Return [X, Y] of the center of cell containing provided text 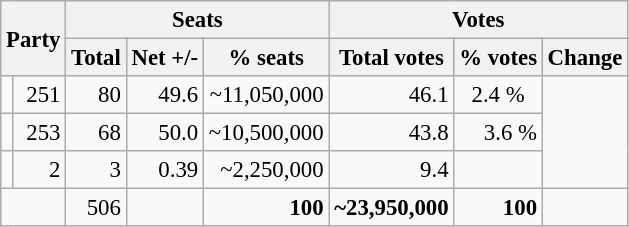
% votes [498, 58]
46.1 [392, 95]
251 [40, 95]
~23,950,000 [392, 208]
Total [96, 58]
253 [40, 133]
Change [584, 58]
~2,250,000 [266, 170]
3 [96, 170]
49.6 [164, 95]
0.39 [164, 170]
Votes [478, 20]
9.4 [392, 170]
Party [34, 38]
Total votes [392, 58]
506 [96, 208]
Net +/- [164, 58]
~11,050,000 [266, 95]
50.0 [164, 133]
43.8 [392, 133]
% seats [266, 58]
80 [96, 95]
Seats [198, 20]
2 [40, 170]
68 [96, 133]
3.6 % [498, 133]
2.4 % [498, 95]
~10,500,000 [266, 133]
